Return the [X, Y] coordinate for the center point of the cell that contains the specified text.  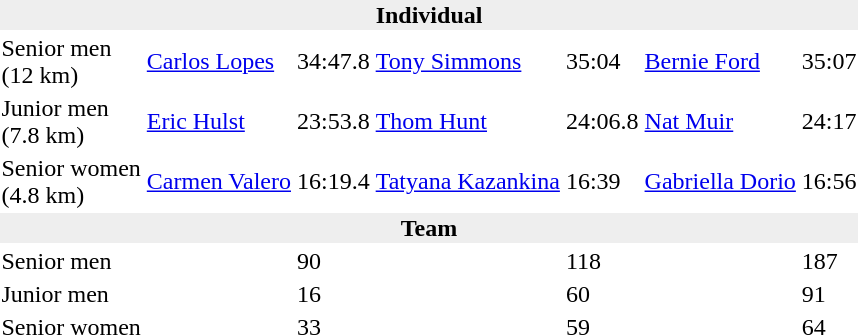
Senior men(12 km) [71, 62]
91 [829, 294]
187 [829, 261]
Tatyana Kazankina [468, 182]
Junior men [71, 294]
16:39 [602, 182]
118 [602, 261]
Bernie Ford [720, 62]
Team [429, 228]
Nat Muir [720, 122]
35:04 [602, 62]
90 [334, 261]
16 [334, 294]
60 [602, 294]
Senior men [71, 261]
Thom Hunt [468, 122]
34:47.8 [334, 62]
16:56 [829, 182]
Individual [429, 15]
Senior women(4.8 km) [71, 182]
Gabriella Dorio [720, 182]
16:19.4 [334, 182]
Carlos Lopes [218, 62]
24:06.8 [602, 122]
Carmen Valero [218, 182]
Junior men(7.8 km) [71, 122]
35:07 [829, 62]
23:53.8 [334, 122]
24:17 [829, 122]
Tony Simmons [468, 62]
Eric Hulst [218, 122]
